Find where the given text appears and provide that cell's center as [X, Y] coordinate. 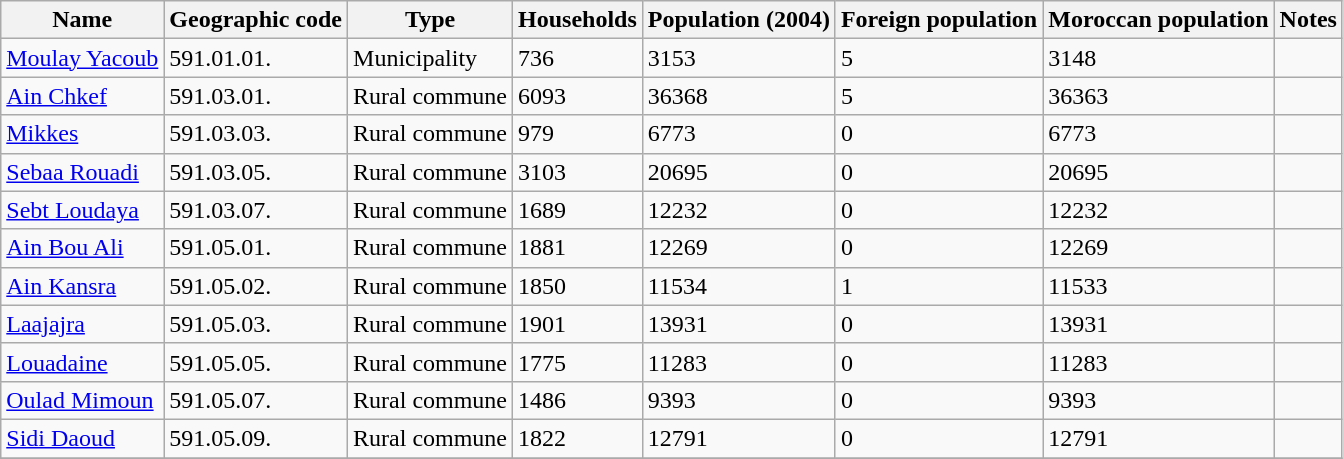
1486 [578, 400]
Households [578, 20]
36368 [738, 96]
1901 [578, 324]
1881 [578, 248]
591.05.05. [256, 362]
Sebt Loudaya [82, 210]
3153 [738, 58]
Ain Chkef [82, 96]
591.01.01. [256, 58]
591.05.09. [256, 438]
1822 [578, 438]
1689 [578, 210]
736 [578, 58]
591.03.01. [256, 96]
Sebaa Rouadi [82, 172]
591.03.03. [256, 134]
Foreign population [938, 20]
Population (2004) [738, 20]
11533 [1158, 286]
3148 [1158, 58]
Louadaine [82, 362]
Moulay Yacoub [82, 58]
36363 [1158, 96]
Name [82, 20]
Moroccan population [1158, 20]
Geographic code [256, 20]
6093 [578, 96]
Type [430, 20]
591.03.05. [256, 172]
591.03.07. [256, 210]
Mikkes [82, 134]
11534 [738, 286]
1 [938, 286]
1850 [578, 286]
Ain Kansra [82, 286]
3103 [578, 172]
591.05.02. [256, 286]
Oulad Mimoun [82, 400]
1775 [578, 362]
979 [578, 134]
Laajajra [82, 324]
Notes [1308, 20]
591.05.01. [256, 248]
Municipality [430, 58]
591.05.03. [256, 324]
Ain Bou Ali [82, 248]
Sidi Daoud [82, 438]
591.05.07. [256, 400]
